Pinpoint the cell where the given text exists, returning its [X, Y] midpoint coordinate. 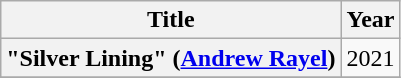
Year [370, 20]
Title [171, 20]
2021 [370, 58]
"Silver Lining" (Andrew Rayel) [171, 58]
